For the text-containing cell, return its midpoint in (X, Y) coordinate format. 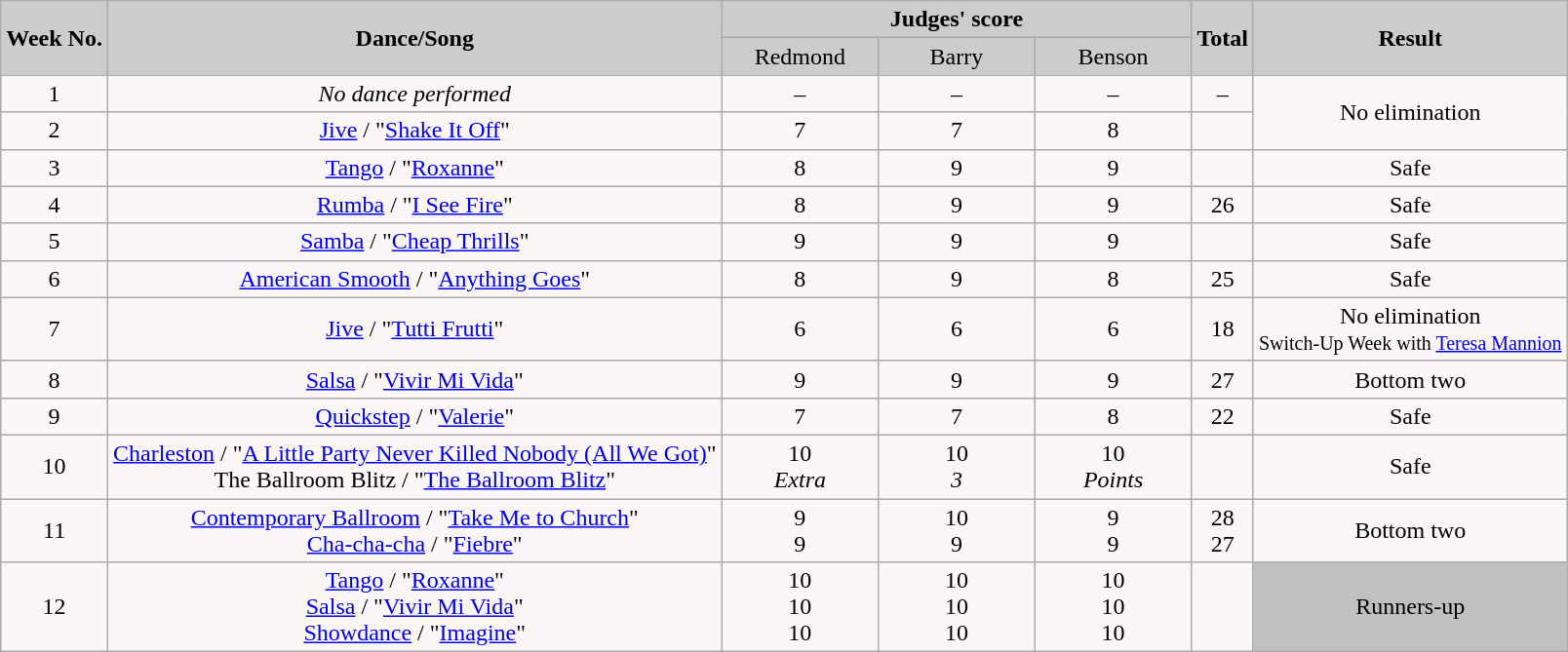
Week No. (55, 38)
Tango / "Roxanne" (414, 168)
109 (958, 530)
Judges' score (957, 19)
No dance performed (414, 94)
2827 (1223, 530)
No elimination (1410, 112)
10 (55, 466)
103 (958, 466)
Jive / "Tutti Frutti" (414, 329)
3 (55, 168)
4 (55, 205)
Contemporary Ballroom / "Take Me to Church"Cha-cha-cha / "Fiebre" (414, 530)
Salsa / "Vivir Mi Vida" (414, 379)
American Smooth / "Anything Goes" (414, 279)
Barry (958, 57)
2 (55, 131)
26 (1223, 205)
11 (55, 530)
Charleston / "A Little Party Never Killed Nobody (All We Got)"The Ballroom Blitz / "The Ballroom Blitz" (414, 466)
Result (1410, 38)
22 (1223, 416)
Benson (1114, 57)
10Extra (800, 466)
Redmond (800, 57)
Runners-up (1410, 607)
Quickstep / "Valerie" (414, 416)
Rumba / "I See Fire" (414, 205)
Samba / "Cheap Thrills" (414, 242)
Jive / "Shake It Off" (414, 131)
12 (55, 607)
Dance/Song (414, 38)
25 (1223, 279)
1 (55, 94)
Total (1223, 38)
5 (55, 242)
27 (1223, 379)
18 (1223, 329)
Tango / "Roxanne"Salsa / "Vivir Mi Vida"Showdance / "Imagine" (414, 607)
No eliminationSwitch-Up Week with Teresa Mannion (1410, 329)
10Points (1114, 466)
